Provide the (x, y) coordinate of the cell's center where the given text is located.  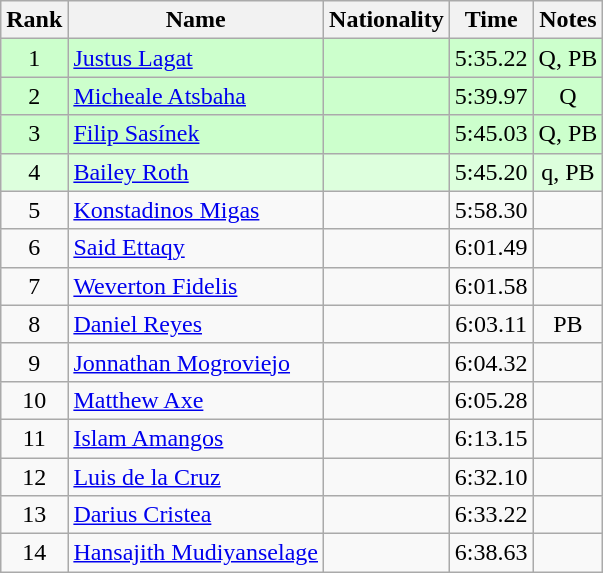
q, PB (568, 172)
10 (34, 400)
5:58.30 (491, 210)
6 (34, 248)
14 (34, 553)
13 (34, 515)
5:35.22 (491, 58)
Darius Cristea (196, 515)
Time (491, 20)
6:38.63 (491, 553)
6:01.49 (491, 248)
Justus Lagat (196, 58)
5:45.20 (491, 172)
6:32.10 (491, 477)
6:33.22 (491, 515)
5:45.03 (491, 134)
Name (196, 20)
Nationality (387, 20)
6:01.58 (491, 286)
4 (34, 172)
12 (34, 477)
9 (34, 362)
6:13.15 (491, 438)
Q (568, 96)
Notes (568, 20)
3 (34, 134)
Islam Amangos (196, 438)
5:39.97 (491, 96)
Hansajith Mudiyanselage (196, 553)
Bailey Roth (196, 172)
PB (568, 324)
8 (34, 324)
Daniel Reyes (196, 324)
Jonnathan Mogroviejo (196, 362)
Matthew Axe (196, 400)
2 (34, 96)
6:04.32 (491, 362)
Micheale Atsbaha (196, 96)
5 (34, 210)
7 (34, 286)
Luis de la Cruz (196, 477)
6:03.11 (491, 324)
1 (34, 58)
6:05.28 (491, 400)
Said Ettaqy (196, 248)
Filip Sasínek (196, 134)
11 (34, 438)
Rank (34, 20)
Weverton Fidelis (196, 286)
Konstadinos Migas (196, 210)
